Identify which cell holds the provided text, then report its [x, y] central coordinate. 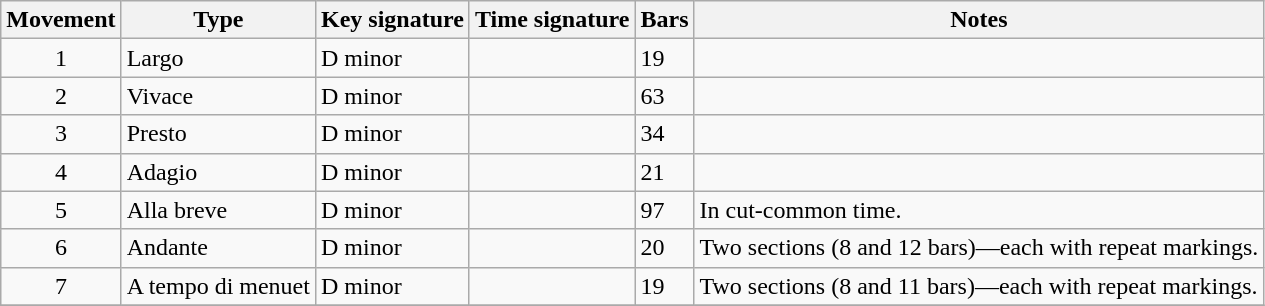
20 [664, 248]
Time signature [552, 20]
Bars [664, 20]
Adagio [218, 172]
Key signature [392, 20]
2 [61, 96]
1 [61, 58]
Presto [218, 134]
Vivace [218, 96]
Notes [979, 20]
6 [61, 248]
63 [664, 96]
4 [61, 172]
Two sections (8 and 12 bars)—each with repeat markings. [979, 248]
A tempo di menuet [218, 286]
97 [664, 210]
21 [664, 172]
5 [61, 210]
Movement [61, 20]
In cut-common time. [979, 210]
3 [61, 134]
Two sections (8 and 11 bars)—each with repeat markings. [979, 286]
7 [61, 286]
Alla breve [218, 210]
34 [664, 134]
Type [218, 20]
Andante [218, 248]
Largo [218, 58]
